Identify which cell holds the provided text, then report its [x, y] central coordinate. 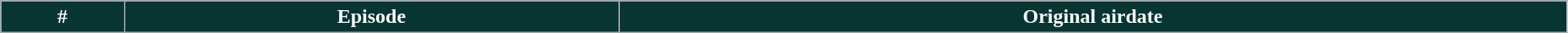
# [62, 17]
Episode [371, 17]
Original airdate [1093, 17]
